Find where the given text appears and provide that cell's center as (x, y) coordinate. 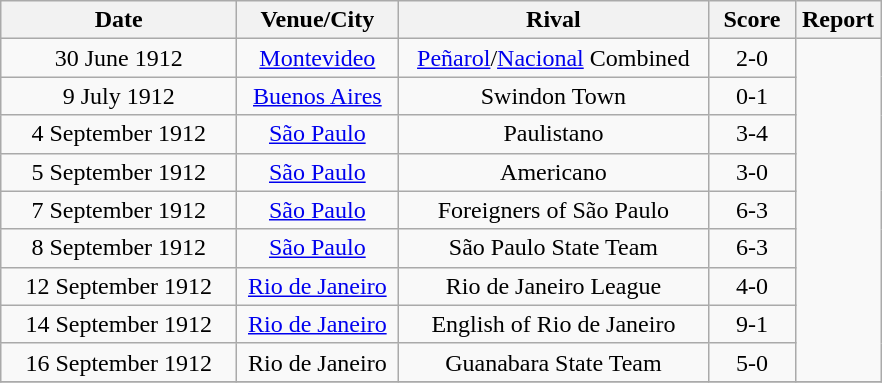
14 September 1912 (119, 324)
Buenos Aires (318, 96)
30 June 1912 (119, 58)
5 September 1912 (119, 172)
3-0 (752, 172)
Rival (554, 20)
5-0 (752, 362)
English of Rio de Janeiro (554, 324)
Paulistano (554, 134)
8 September 1912 (119, 248)
Report (838, 20)
Foreigners of São Paulo (554, 210)
Peñarol/Nacional Combined (554, 58)
16 September 1912 (119, 362)
4 September 1912 (119, 134)
12 September 1912 (119, 286)
Rio de Janeiro League (554, 286)
Date (119, 20)
2-0 (752, 58)
3-4 (752, 134)
Score (752, 20)
0-1 (752, 96)
Guanabara State Team (554, 362)
9 July 1912 (119, 96)
Venue/City (318, 20)
Swindon Town (554, 96)
Montevideo (318, 58)
4-0 (752, 286)
7 September 1912 (119, 210)
São Paulo State Team (554, 248)
Americano (554, 172)
9-1 (752, 324)
